Find where the given text appears and provide that cell's center as (X, Y) coordinate. 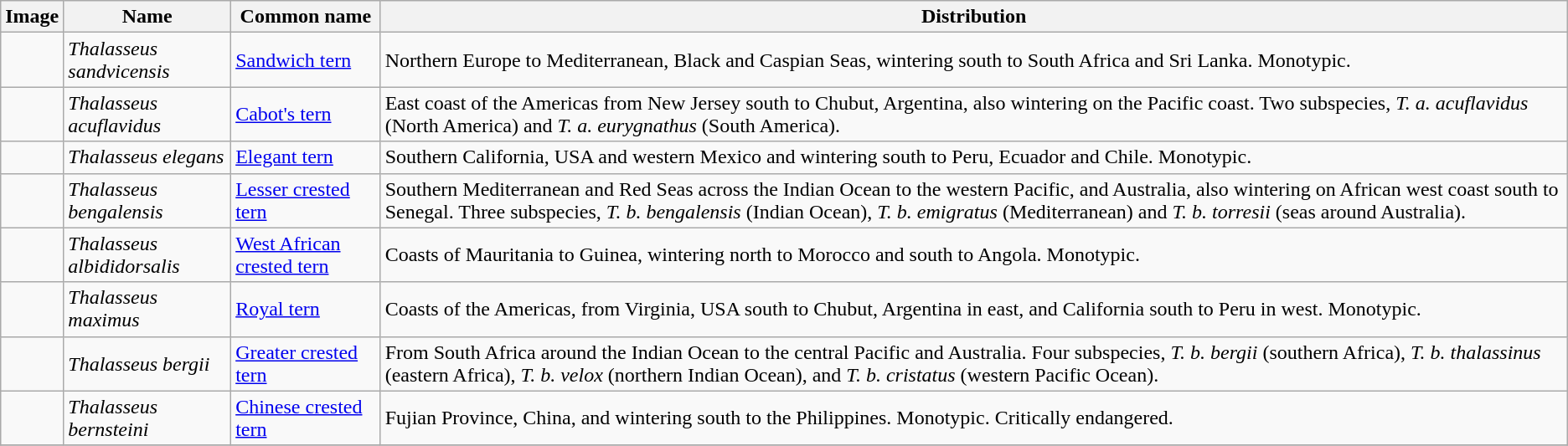
Thalasseus albididorsalis (147, 254)
Thalasseus acuflavidus (147, 114)
Thalasseus maximus (147, 310)
Northern Europe to Mediterranean, Black and Caspian Seas, wintering south to South Africa and Sri Lanka. Monotypic. (973, 60)
Thalasseus elegans (147, 157)
Chinese crested tern (306, 418)
Coasts of the Americas, from Virginia, USA south to Chubut, Argentina in east, and California south to Peru in west. Monotypic. (973, 310)
Fujian Province, China, and wintering south to the Philippines. Monotypic. Critically endangered. (973, 418)
Thalasseus bengalensis (147, 201)
Thalasseus bernsteini (147, 418)
Cabot's tern (306, 114)
Common name (306, 17)
Elegant tern (306, 157)
Lesser crested tern (306, 201)
Distribution (973, 17)
West African crested tern (306, 254)
Greater crested tern (306, 363)
Sandwich tern (306, 60)
Coasts of Mauritania to Guinea, wintering north to Morocco and south to Angola. Monotypic. (973, 254)
Thalasseus sandvicensis (147, 60)
Thalasseus bergii (147, 363)
Name (147, 17)
Image (32, 17)
Southern California, USA and western Mexico and wintering south to Peru, Ecuador and Chile. Monotypic. (973, 157)
Royal tern (306, 310)
